Output the (X, Y) coordinate of the center of the cell containing the given text.  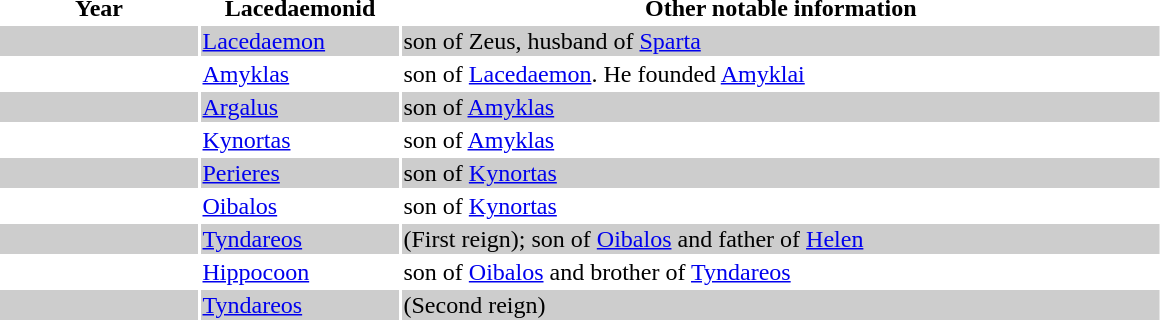
Amyklas (300, 74)
Oibalos (300, 206)
son of Oibalos and brother of Tyndareos (781, 272)
Lacedaemon (300, 41)
(First reign); son of Oibalos and father of Helen (781, 239)
Kynortas (300, 140)
Argalus (300, 107)
son of Zeus, husband of Sparta (781, 41)
son of Lacedaemon. He founded Amyklai (781, 74)
Perieres (300, 173)
(Second reign) (781, 305)
Hippocoon (300, 272)
